Determine the [X, Y] coordinate at the center of the cell enclosing the given text.  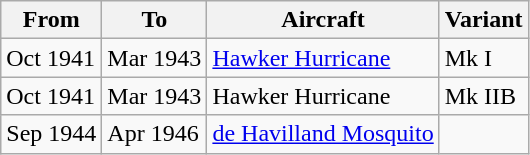
To [154, 20]
de Havilland Mosquito [323, 134]
From [52, 20]
Sep 1944 [52, 134]
Mk IIB [484, 96]
Mk I [484, 58]
Aircraft [323, 20]
Apr 1946 [154, 134]
Variant [484, 20]
